Scan for the cell matching the given text and deliver its [X, Y] coordinate at center. 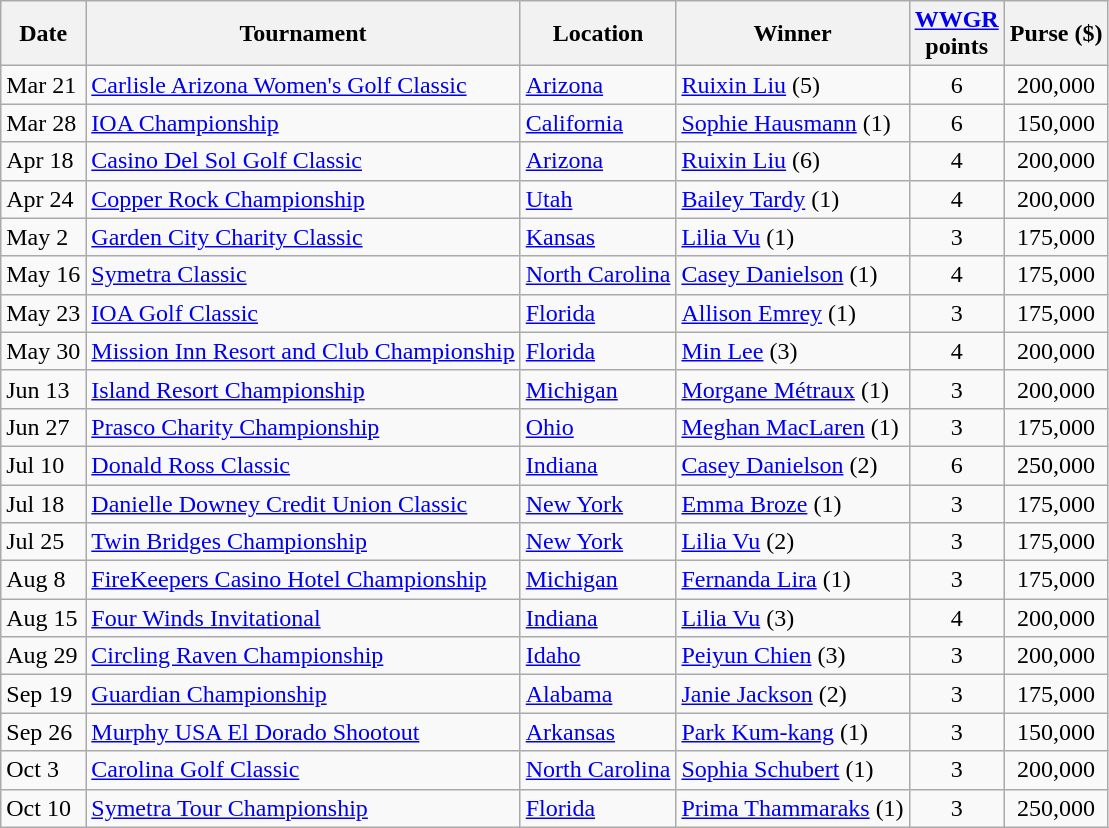
Min Lee (3) [792, 351]
Casey Danielson (1) [792, 275]
Oct 3 [44, 770]
Donald Ross Classic [303, 465]
Mar 28 [44, 123]
Jun 27 [44, 427]
Four Winds Invitational [303, 618]
Allison Emrey (1) [792, 313]
Janie Jackson (2) [792, 694]
Guardian Championship [303, 694]
California [598, 123]
Casey Danielson (2) [792, 465]
Jun 13 [44, 389]
Utah [598, 199]
Jul 25 [44, 542]
Purse ($) [1056, 34]
May 23 [44, 313]
Peiyun Chien (3) [792, 656]
Oct 10 [44, 808]
Aug 15 [44, 618]
May 30 [44, 351]
Jul 18 [44, 503]
Garden City Charity Classic [303, 237]
Fernanda Lira (1) [792, 580]
Morgane Métraux (1) [792, 389]
Mar 21 [44, 85]
Lilia Vu (1) [792, 237]
Ohio [598, 427]
Alabama [598, 694]
Bailey Tardy (1) [792, 199]
Sophie Hausmann (1) [792, 123]
IOA Golf Classic [303, 313]
Prima Thammaraks (1) [792, 808]
WWGRpoints [956, 34]
Kansas [598, 237]
Tournament [303, 34]
Sophia Schubert (1) [792, 770]
Location [598, 34]
Sep 26 [44, 732]
Copper Rock Championship [303, 199]
Mission Inn Resort and Club Championship [303, 351]
Jul 10 [44, 465]
Ruixin Liu (6) [792, 161]
FireKeepers Casino Hotel Championship [303, 580]
Apr 24 [44, 199]
Lilia Vu (2) [792, 542]
Ruixin Liu (5) [792, 85]
Sep 19 [44, 694]
Date [44, 34]
Danielle Downey Credit Union Classic [303, 503]
Casino Del Sol Golf Classic [303, 161]
IOA Championship [303, 123]
Twin Bridges Championship [303, 542]
May 16 [44, 275]
Arkansas [598, 732]
Park Kum-kang (1) [792, 732]
Carolina Golf Classic [303, 770]
Carlisle Arizona Women's Golf Classic [303, 85]
Aug 8 [44, 580]
Winner [792, 34]
Idaho [598, 656]
Island Resort Championship [303, 389]
Symetra Classic [303, 275]
Emma Broze (1) [792, 503]
Circling Raven Championship [303, 656]
Aug 29 [44, 656]
Apr 18 [44, 161]
Lilia Vu (3) [792, 618]
Prasco Charity Championship [303, 427]
Symetra Tour Championship [303, 808]
Meghan MacLaren (1) [792, 427]
May 2 [44, 237]
Murphy USA El Dorado Shootout [303, 732]
